Find where the given text appears and provide that cell's center as [X, Y] coordinate. 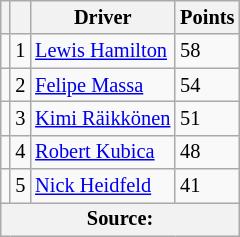
51 [207, 118]
Driver [102, 17]
Robert Kubica [102, 152]
2 [20, 85]
Nick Heidfeld [102, 186]
Source: [120, 219]
Points [207, 17]
48 [207, 152]
54 [207, 85]
58 [207, 51]
4 [20, 152]
Felipe Massa [102, 85]
41 [207, 186]
5 [20, 186]
1 [20, 51]
3 [20, 118]
Lewis Hamilton [102, 51]
Kimi Räikkönen [102, 118]
